Capture the cell that displays the provided text and extract its [X, Y] central coordinate. 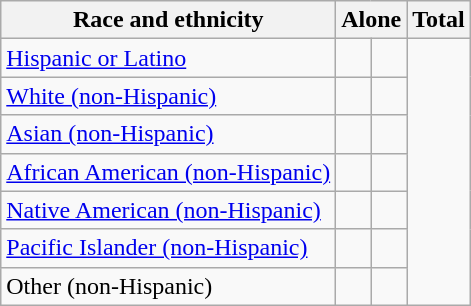
Native American (non-Hispanic) [168, 210]
Pacific Islander (non-Hispanic) [168, 248]
Hispanic or Latino [168, 58]
African American (non-Hispanic) [168, 172]
Asian (non-Hispanic) [168, 134]
Total [439, 20]
Alone [372, 20]
White (non-Hispanic) [168, 96]
Race and ethnicity [168, 20]
Other (non-Hispanic) [168, 286]
